Pinpoint the cell where the given text exists, returning its (x, y) midpoint coordinate. 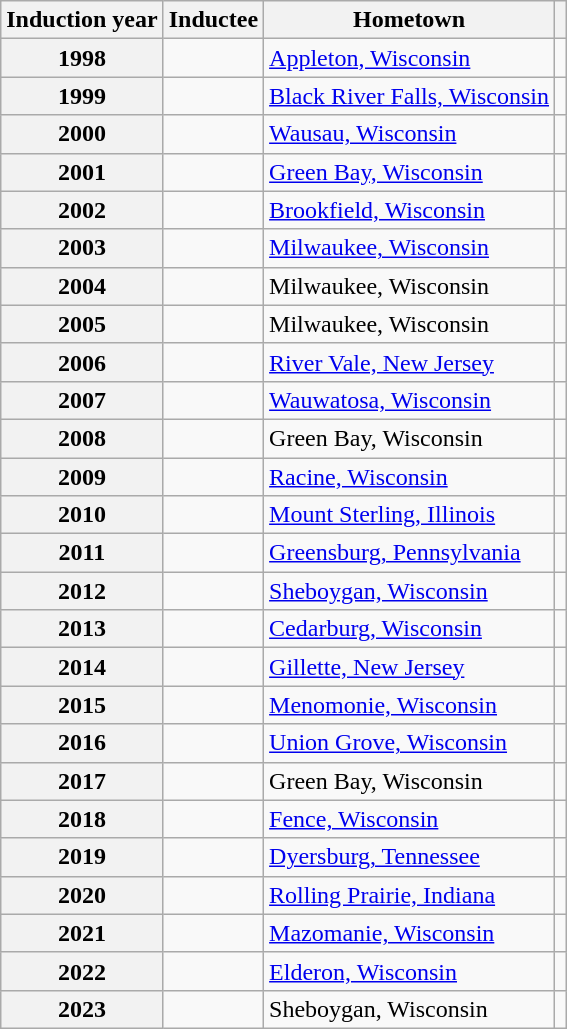
2013 (82, 629)
2012 (82, 591)
Greensburg, Pennsylvania (410, 553)
2007 (82, 400)
2006 (82, 362)
Inductee (213, 20)
Cedarburg, Wisconsin (410, 629)
2009 (82, 477)
Mazomanie, Wisconsin (410, 933)
2005 (82, 324)
Gillette, New Jersey (410, 667)
2016 (82, 743)
Wauwatosa, Wisconsin (410, 400)
River Vale, New Jersey (410, 362)
2022 (82, 971)
Hometown (410, 20)
Brookfield, Wisconsin (410, 210)
2014 (82, 667)
Induction year (82, 20)
Appleton, Wisconsin (410, 58)
2000 (82, 134)
Elderon, Wisconsin (410, 971)
2008 (82, 438)
Racine, Wisconsin (410, 477)
Fence, Wisconsin (410, 819)
2019 (82, 857)
1998 (82, 58)
Rolling Prairie, Indiana (410, 895)
Black River Falls, Wisconsin (410, 96)
2021 (82, 933)
1999 (82, 96)
2017 (82, 781)
2020 (82, 895)
Wausau, Wisconsin (410, 134)
2015 (82, 705)
2023 (82, 1009)
2011 (82, 553)
2004 (82, 286)
Mount Sterling, Illinois (410, 515)
2002 (82, 210)
2010 (82, 515)
2003 (82, 248)
Dyersburg, Tennessee (410, 857)
2001 (82, 172)
Menomonie, Wisconsin (410, 705)
2018 (82, 819)
Union Grove, Wisconsin (410, 743)
